Return the [X, Y] coordinate for the center point of the cell that contains the specified text.  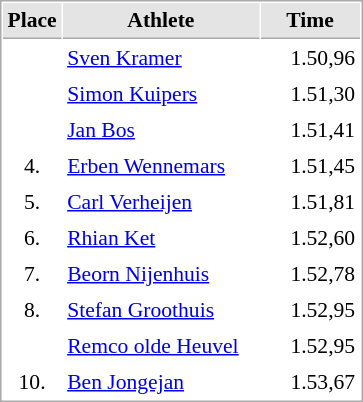
Athlete [161, 21]
Jan Bos [161, 129]
Ben Jongejan [161, 381]
10. [32, 381]
Place [32, 21]
Stefan Groothuis [161, 309]
1.52,78 [310, 273]
1.53,67 [310, 381]
Remco olde Heuvel [161, 345]
Sven Kramer [161, 57]
Carl Verheijen [161, 201]
1.51,30 [310, 93]
1.51,41 [310, 129]
1.52,60 [310, 237]
4. [32, 165]
Time [310, 21]
Rhian Ket [161, 237]
Beorn Nijenhuis [161, 273]
1.51,45 [310, 165]
Erben Wennemars [161, 165]
Simon Kuipers [161, 93]
8. [32, 309]
6. [32, 237]
1.51,81 [310, 201]
7. [32, 273]
1.50,96 [310, 57]
5. [32, 201]
